Scan for the cell matching the given text and deliver its [x, y] coordinate at center. 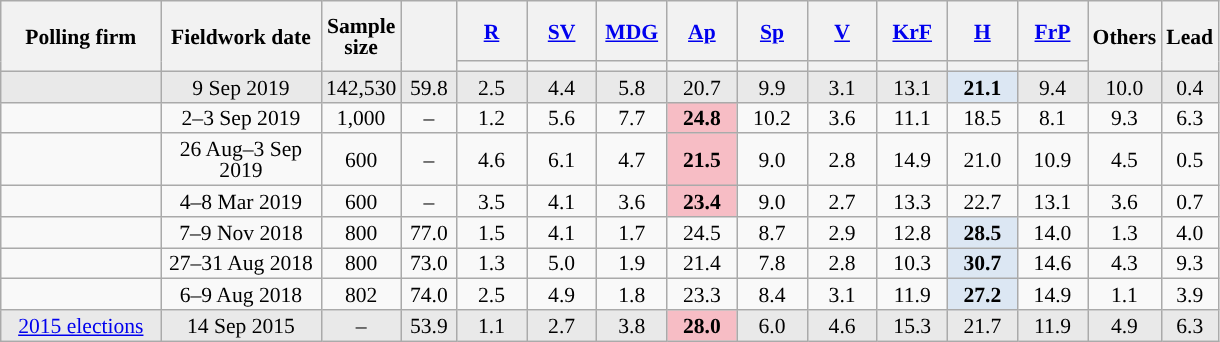
3.8 [632, 326]
14.6 [1052, 264]
4.5 [1125, 160]
23.4 [702, 202]
Fieldwork date [241, 36]
V [842, 31]
802 [361, 294]
11.1 [912, 118]
142,530 [361, 86]
77.0 [428, 232]
5.8 [632, 86]
7.8 [772, 264]
R [491, 31]
Polling firm [81, 36]
2015 elections [81, 326]
4–8 Mar 2019 [241, 202]
MDG [632, 31]
1.8 [632, 294]
Lead [1190, 36]
10.3 [912, 264]
28.0 [702, 326]
27–31 Aug 2018 [241, 264]
28.5 [982, 232]
21.1 [982, 86]
7–9 Nov 2018 [241, 232]
14.0 [1052, 232]
3.9 [1190, 294]
9.4 [1052, 86]
27.2 [982, 294]
24.5 [702, 232]
73.0 [428, 264]
18.5 [982, 118]
30.7 [982, 264]
1.5 [491, 232]
8.7 [772, 232]
Sp [772, 31]
5.0 [562, 264]
Others [1125, 36]
24.8 [702, 118]
6.1 [562, 160]
4.4 [562, 86]
1,000 [361, 118]
26 Aug–3 Sep 2019 [241, 160]
2–3 Sep 2019 [241, 118]
74.0 [428, 294]
21.0 [982, 160]
15.3 [912, 326]
21.5 [702, 160]
1.2 [491, 118]
Samplesize [361, 36]
53.9 [428, 326]
10.0 [1125, 86]
6–9 Aug 2018 [241, 294]
21.4 [702, 264]
0.5 [1190, 160]
21.7 [982, 326]
SV [562, 31]
1.9 [632, 264]
3.5 [491, 202]
20.7 [702, 86]
9.9 [772, 86]
6.0 [772, 326]
4.3 [1125, 264]
10.9 [1052, 160]
7.7 [632, 118]
0.7 [1190, 202]
2.9 [842, 232]
4.7 [632, 160]
4.0 [1190, 232]
8.4 [772, 294]
8.1 [1052, 118]
0.4 [1190, 86]
9 Sep 2019 [241, 86]
23.3 [702, 294]
1.7 [632, 232]
13.3 [912, 202]
FrP [1052, 31]
59.8 [428, 86]
H [982, 31]
14 Sep 2015 [241, 326]
10.2 [772, 118]
Ap [702, 31]
12.8 [912, 232]
5.6 [562, 118]
22.7 [982, 202]
KrF [912, 31]
